Find where the given text appears and provide that cell's center as (x, y) coordinate. 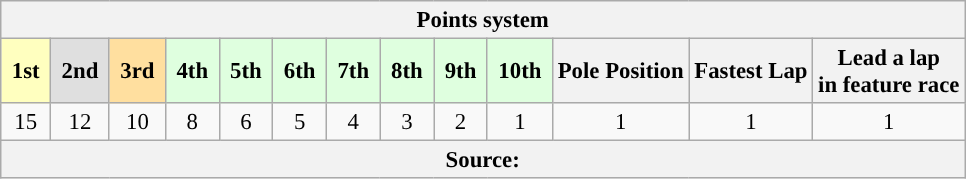
8th (407, 72)
10 (137, 122)
8 (192, 122)
9th (461, 72)
1st (26, 72)
Lead a lapin feature race (889, 72)
6 (246, 122)
Fastest Lap (751, 72)
2 (461, 122)
3rd (137, 72)
7th (353, 72)
2nd (80, 72)
4th (192, 72)
Points system (483, 20)
4 (353, 122)
5th (246, 72)
10th (520, 72)
15 (26, 122)
3 (407, 122)
12 (80, 122)
6th (300, 72)
Pole Position (620, 72)
Source: (483, 160)
5 (300, 122)
